Determine the (x, y) coordinate at the center of the cell enclosing the given text.  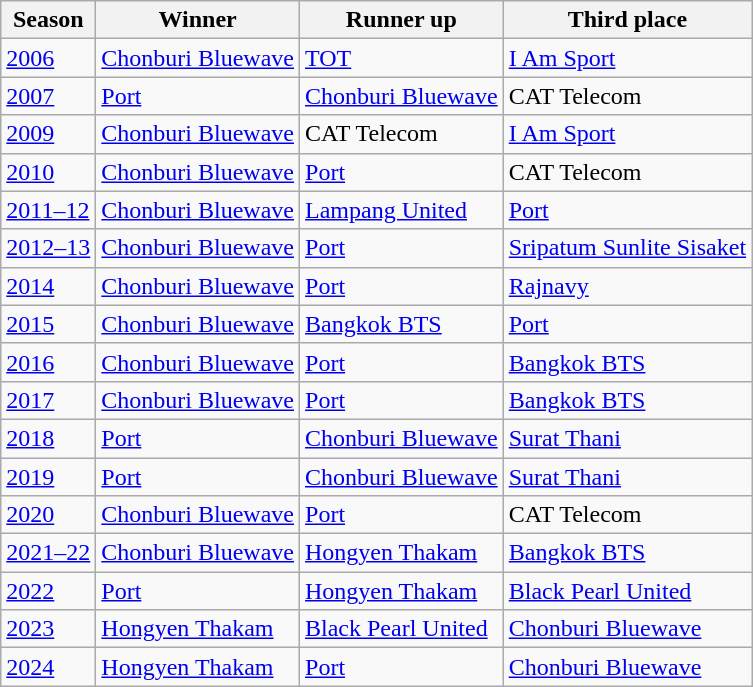
2006 (48, 58)
2009 (48, 134)
2017 (48, 400)
Third place (627, 20)
Runner up (402, 20)
2007 (48, 96)
Sripatum Sunlite Sisaket (627, 248)
2011–12 (48, 210)
2014 (48, 286)
2021–22 (48, 553)
Winner (198, 20)
2022 (48, 591)
TOT (402, 58)
Lampang United (402, 210)
2024 (48, 667)
2019 (48, 477)
2020 (48, 515)
Rajnavy (627, 286)
Season (48, 20)
2012–13 (48, 248)
2023 (48, 629)
2010 (48, 172)
2018 (48, 438)
2015 (48, 324)
2016 (48, 362)
